Return [X, Y] of the center of cell containing provided text 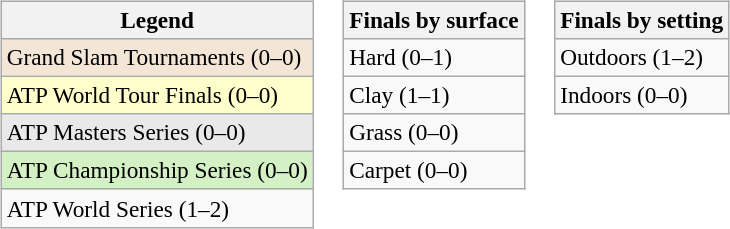
Clay (1–1) [434, 95]
ATP Championship Series (0–0) [157, 171]
ATP World Tour Finals (0–0) [157, 95]
ATP Masters Series (0–0) [157, 133]
Finals by setting [642, 20]
Indoors (0–0) [642, 95]
Grass (0–0) [434, 133]
ATP World Series (1–2) [157, 208]
Carpet (0–0) [434, 171]
Outdoors (1–2) [642, 57]
Hard (0–1) [434, 57]
Finals by surface [434, 20]
Grand Slam Tournaments (0–0) [157, 57]
Legend [157, 20]
